Locate the cell with the specified text and output its (x, y) center coordinate. 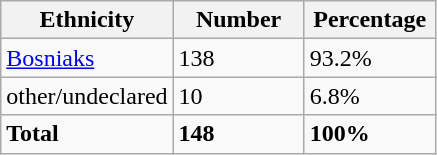
Number (238, 20)
other/undeclared (87, 96)
93.2% (370, 58)
100% (370, 134)
Percentage (370, 20)
6.8% (370, 96)
Bosniaks (87, 58)
138 (238, 58)
Total (87, 134)
Ethnicity (87, 20)
148 (238, 134)
10 (238, 96)
